Search for the cell housing the specified text and yield its [X, Y] center coordinate. 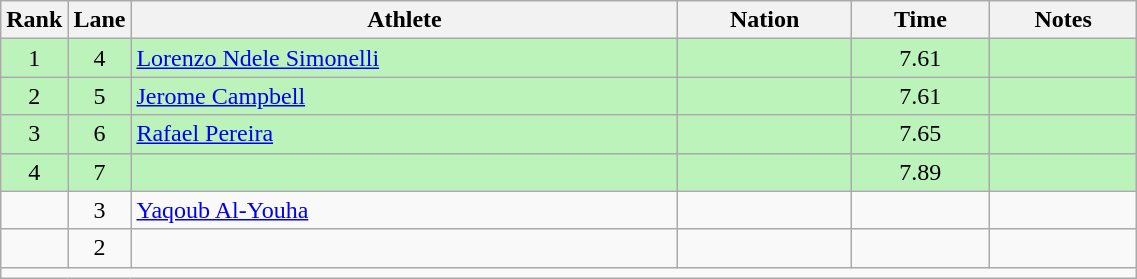
7.89 [920, 172]
Yaqoub Al-Youha [404, 210]
Athlete [404, 20]
Rank [34, 20]
5 [100, 96]
Notes [1063, 20]
Lorenzo Ndele Simonelli [404, 58]
7.65 [920, 134]
Time [920, 20]
7 [100, 172]
1 [34, 58]
6 [100, 134]
Nation [764, 20]
Lane [100, 20]
Rafael Pereira [404, 134]
Jerome Campbell [404, 96]
